Return (X, Y) of the center of cell containing provided text 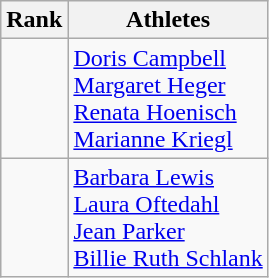
Doris Campbell Margaret Heger Renata Hoenisch Marianne Kriegl (168, 98)
Barbara Lewis Laura Oftedahl Jean Parker Billie Ruth Schlank (168, 218)
Athletes (168, 20)
Rank (34, 20)
